Output the [X, Y] coordinate of the center of the cell containing the given text.  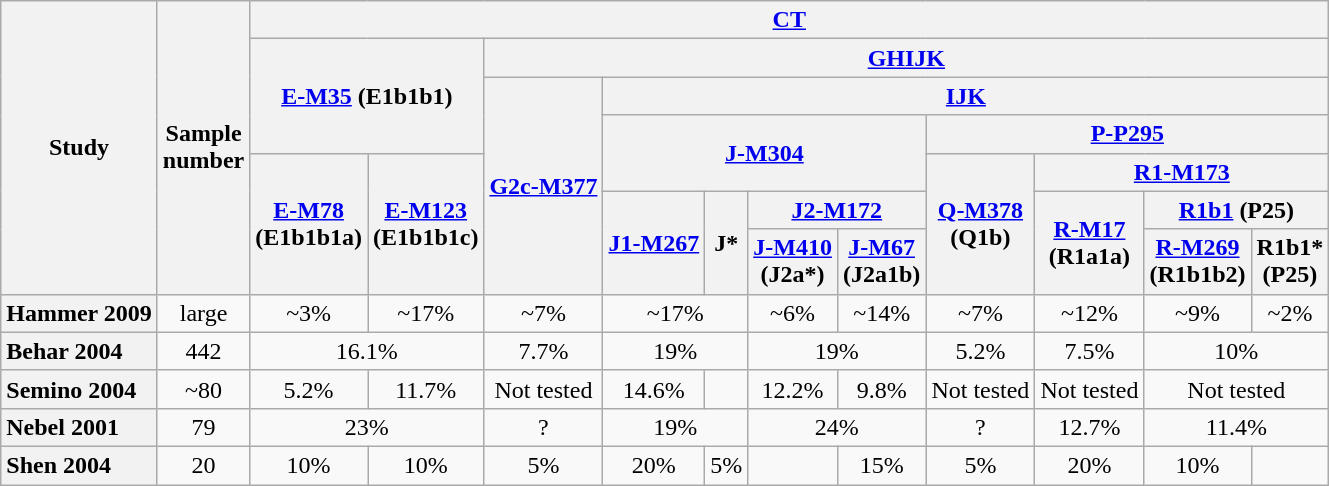
20 [203, 465]
11.7% [426, 389]
Behar 2004 [80, 351]
~12% [1090, 313]
GHIJK [906, 58]
R1b1*(P25) [1290, 262]
G2c-M377 [544, 186]
12.2% [793, 389]
~9% [1198, 313]
IJK [966, 96]
J1-M267 [654, 242]
14.6% [654, 389]
7.5% [1090, 351]
E-M35 (E1b1b1) [367, 96]
CT [790, 20]
442 [203, 351]
16.1% [367, 351]
7.7% [544, 351]
Nebel 2001 [80, 427]
Samplenumber [203, 148]
~3% [309, 313]
9.8% [881, 389]
11.4% [1236, 427]
Semino 2004 [80, 389]
Shen 2004 [80, 465]
Study [80, 148]
~2% [1290, 313]
R1b1 (P25) [1236, 210]
R-M17(R1a1a) [1090, 242]
79 [203, 427]
J-M410(J2a*) [793, 262]
J-M304 [764, 153]
J-M67(J2a1b) [881, 262]
E-M78(E1b1b1a) [309, 224]
J2-M172 [837, 210]
~14% [881, 313]
R1-M173 [1182, 172]
~6% [793, 313]
~80 [203, 389]
Hammer 2009 [80, 313]
12.7% [1090, 427]
15% [881, 465]
P-P295 [1128, 134]
Q-M378(Q1b) [980, 224]
large [203, 313]
E-M123(E1b1b1c) [426, 224]
R-M269(R1b1b2) [1198, 262]
23% [367, 427]
24% [837, 427]
J* [726, 242]
